Extract the (X, Y) coordinate from the center of the cell holding the provided text.  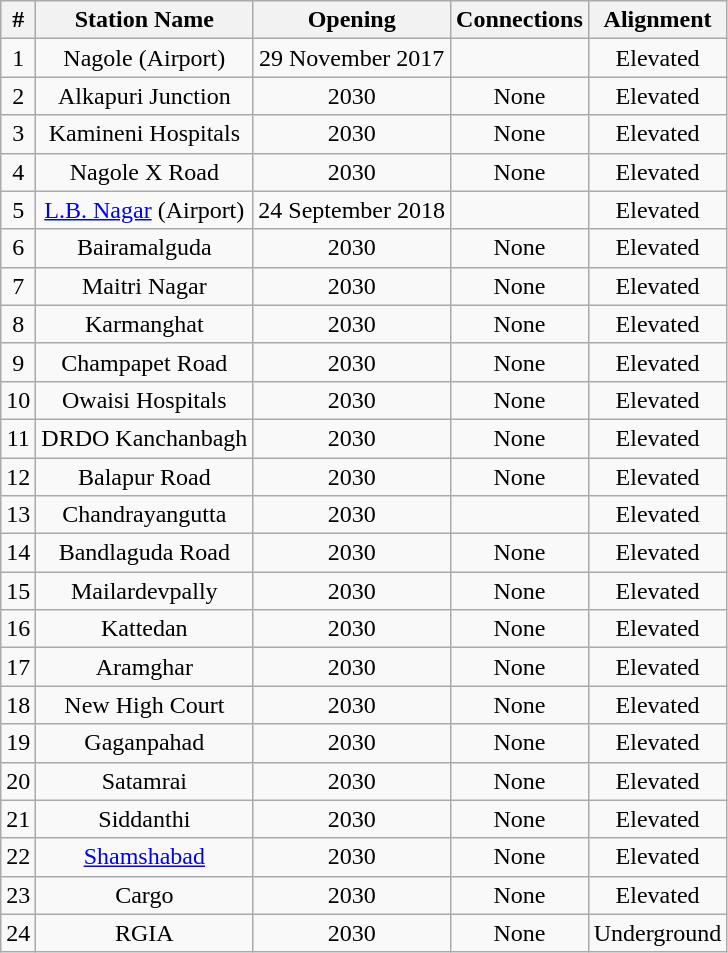
12 (18, 477)
# (18, 20)
Kattedan (144, 629)
Gaganpahad (144, 743)
Chandrayangutta (144, 515)
22 (18, 857)
7 (18, 286)
1 (18, 58)
Kamineni Hospitals (144, 134)
Alkapuri Junction (144, 96)
Station Name (144, 20)
Bandlaguda Road (144, 553)
8 (18, 324)
3 (18, 134)
Siddanthi (144, 819)
Shamshabad (144, 857)
16 (18, 629)
Champapet Road (144, 362)
RGIA (144, 933)
4 (18, 172)
Connections (520, 20)
Cargo (144, 895)
Nagole (Airport) (144, 58)
17 (18, 667)
Maitri Nagar (144, 286)
Mailardevpally (144, 591)
13 (18, 515)
18 (18, 705)
Aramghar (144, 667)
23 (18, 895)
10 (18, 400)
L.B. Nagar (Airport) (144, 210)
Owaisi Hospitals (144, 400)
24 (18, 933)
14 (18, 553)
24 September 2018 (352, 210)
Opening (352, 20)
5 (18, 210)
9 (18, 362)
6 (18, 248)
Underground (658, 933)
2 (18, 96)
11 (18, 438)
Bairamalguda (144, 248)
20 (18, 781)
Nagole X Road (144, 172)
Alignment (658, 20)
19 (18, 743)
New High Court (144, 705)
DRDO Kanchanbagh (144, 438)
21 (18, 819)
Karmanghat (144, 324)
15 (18, 591)
29 November 2017 (352, 58)
Balapur Road (144, 477)
Satamrai (144, 781)
